Determine the [X, Y] coordinate at the center of the cell enclosing the given text.  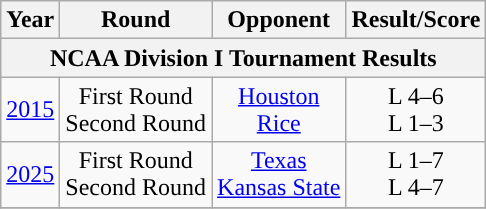
TexasKansas State [279, 174]
HoustonRice [279, 110]
L 1–7L 4–7 [416, 174]
Round [136, 20]
L 4–6L 1–3 [416, 110]
NCAA Division I Tournament Results [244, 58]
Opponent [279, 20]
Year [30, 20]
Result/Score [416, 20]
2025 [30, 174]
2015 [30, 110]
